Determine the [X, Y] coordinate at the center of the cell enclosing the given text.  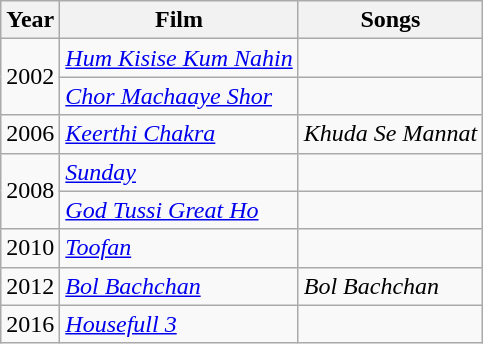
2016 [30, 324]
2010 [30, 248]
2008 [30, 191]
Hum Kisise Kum Nahin [179, 58]
Toofan [179, 248]
Chor Machaaye Shor [179, 96]
God Tussi Great Ho [179, 210]
Khuda Se Mannat [390, 134]
Housefull 3 [179, 324]
2012 [30, 286]
Songs [390, 20]
Year [30, 20]
Film [179, 20]
Sunday [179, 172]
Keerthi Chakra [179, 134]
2002 [30, 77]
2006 [30, 134]
